Provide the (X, Y) coordinate of the cell's center where the given text is located.  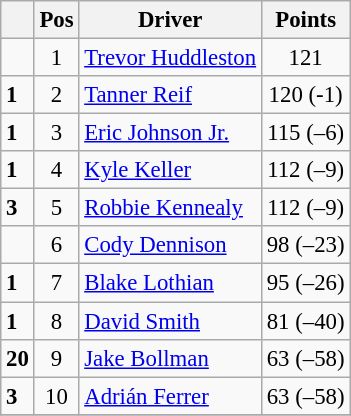
120 (-1) (305, 95)
Adrián Ferrer (170, 396)
10 (56, 396)
95 (–26) (305, 283)
98 (–23) (305, 245)
Trevor Huddleston (170, 58)
Eric Johnson Jr. (170, 133)
David Smith (170, 321)
Driver (170, 20)
Points (305, 20)
9 (56, 358)
5 (56, 208)
8 (56, 321)
115 (–6) (305, 133)
Blake Lothian (170, 283)
Tanner Reif (170, 95)
81 (–40) (305, 321)
7 (56, 283)
Robbie Kennealy (170, 208)
4 (56, 170)
20 (18, 358)
2 (56, 95)
121 (305, 58)
Pos (56, 20)
Jake Bollman (170, 358)
Kyle Keller (170, 170)
6 (56, 245)
Cody Dennison (170, 245)
